Find where the given text appears and provide that cell's center as (X, Y) coordinate. 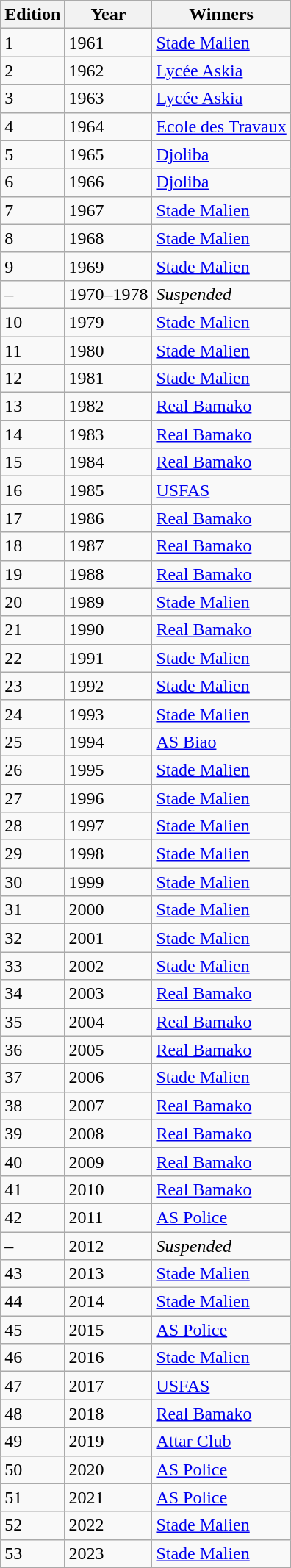
40 (32, 1161)
3 (32, 99)
47 (32, 1386)
2010 (109, 1189)
1994 (109, 742)
AS Biao (221, 742)
1996 (109, 798)
50 (32, 1469)
18 (32, 546)
2015 (109, 1330)
Edition (32, 15)
1963 (109, 99)
Year (109, 15)
37 (32, 1078)
49 (32, 1442)
29 (32, 854)
2008 (109, 1134)
2007 (109, 1106)
1964 (109, 126)
16 (32, 490)
2023 (109, 1553)
1992 (109, 686)
51 (32, 1497)
2013 (109, 1274)
2009 (109, 1161)
46 (32, 1358)
2022 (109, 1525)
1980 (109, 351)
2005 (109, 1050)
1970–1978 (109, 294)
1990 (109, 630)
14 (32, 434)
1989 (109, 602)
1984 (109, 462)
1993 (109, 714)
27 (32, 798)
1997 (109, 826)
2019 (109, 1442)
30 (32, 882)
44 (32, 1302)
36 (32, 1050)
2006 (109, 1078)
2004 (109, 1022)
17 (32, 518)
9 (32, 266)
32 (32, 938)
2021 (109, 1497)
1966 (109, 182)
1986 (109, 518)
4 (32, 126)
2000 (109, 910)
11 (32, 351)
Attar Club (221, 1442)
8 (32, 238)
1999 (109, 882)
43 (32, 1274)
Winners (221, 15)
52 (32, 1525)
1981 (109, 379)
6 (32, 182)
45 (32, 1330)
1962 (109, 71)
2011 (109, 1217)
1998 (109, 854)
2018 (109, 1414)
48 (32, 1414)
20 (32, 602)
39 (32, 1134)
15 (32, 462)
35 (32, 1022)
34 (32, 994)
1995 (109, 770)
2 (32, 71)
28 (32, 826)
1987 (109, 546)
13 (32, 407)
38 (32, 1106)
21 (32, 630)
2020 (109, 1469)
24 (32, 714)
1968 (109, 238)
23 (32, 686)
1988 (109, 574)
1961 (109, 43)
1991 (109, 658)
2016 (109, 1358)
25 (32, 742)
1967 (109, 210)
1965 (109, 154)
42 (32, 1217)
2017 (109, 1386)
53 (32, 1553)
2002 (109, 966)
1969 (109, 266)
5 (32, 154)
7 (32, 210)
26 (32, 770)
1985 (109, 490)
2003 (109, 994)
41 (32, 1189)
19 (32, 574)
22 (32, 658)
1983 (109, 434)
33 (32, 966)
2001 (109, 938)
Ecole des Travaux (221, 126)
1 (32, 43)
1979 (109, 322)
10 (32, 322)
31 (32, 910)
2012 (109, 1246)
1982 (109, 407)
2014 (109, 1302)
12 (32, 379)
